Detect which cell encompasses the target text, then output its (X, Y) center coordinate. 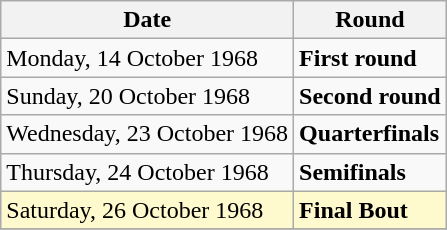
Saturday, 26 October 1968 (148, 210)
Wednesday, 23 October 1968 (148, 134)
Date (148, 20)
First round (370, 58)
Sunday, 20 October 1968 (148, 96)
Quarterfinals (370, 134)
Second round (370, 96)
Round (370, 20)
Final Bout (370, 210)
Semifinals (370, 172)
Monday, 14 October 1968 (148, 58)
Thursday, 24 October 1968 (148, 172)
